From the cell containing the given text, extract its center point as [x, y] coordinate. 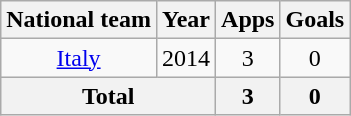
Apps [248, 20]
National team [79, 20]
Goals [315, 20]
Total [108, 96]
Year [186, 20]
2014 [186, 58]
Italy [79, 58]
